Find where the given text appears and provide that cell's center as [X, Y] coordinate. 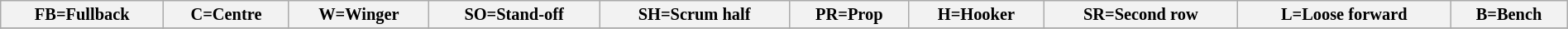
FB=Fullback [83, 14]
H=Hooker [976, 14]
B=Bench [1508, 14]
SH=Scrum half [695, 14]
SO=Stand-off [514, 14]
L=Loose forward [1345, 14]
W=Winger [359, 14]
SR=Second row [1141, 14]
C=Centre [227, 14]
PR=Prop [849, 14]
